From the cell containing the given text, extract its center point as [X, Y] coordinate. 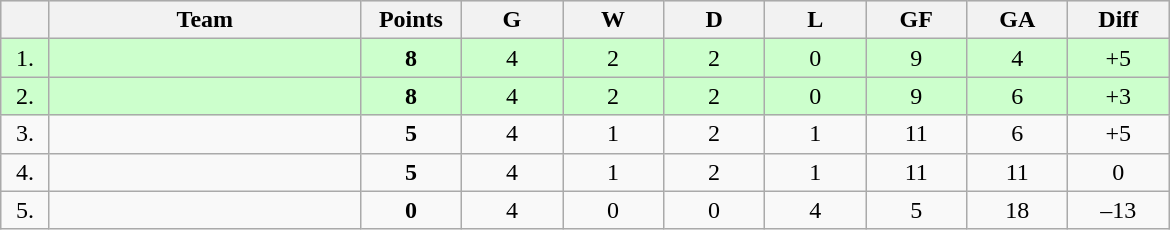
Points [410, 20]
GA [1018, 20]
2. [26, 96]
+3 [1118, 96]
18 [1018, 210]
–13 [1118, 210]
D [714, 20]
W [612, 20]
Diff [1118, 20]
G [512, 20]
5. [26, 210]
L [816, 20]
Team [204, 20]
3. [26, 134]
1. [26, 58]
4. [26, 172]
GF [916, 20]
